Provide the (X, Y) coordinate of the cell's center where the given text is located.  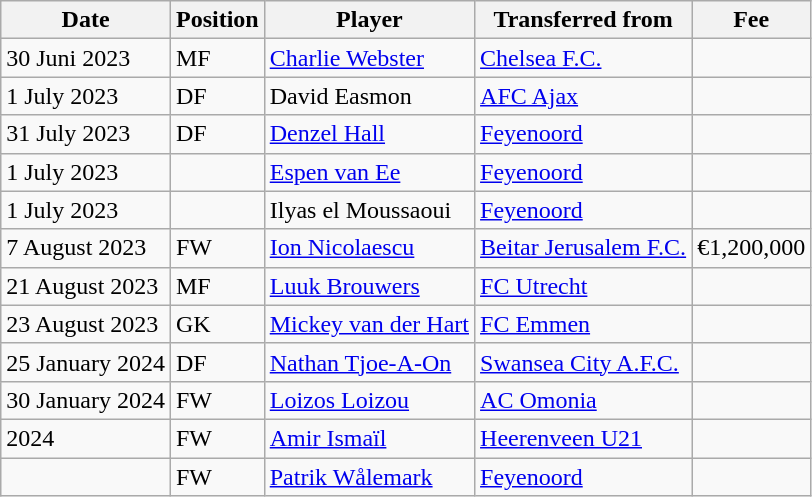
30 Juni 2023 (86, 58)
David Easmon (369, 96)
Espen van Ee (369, 172)
Transferred from (584, 20)
Ion Nicolaescu (369, 248)
25 January 2024 (86, 362)
Chelsea F.C. (584, 58)
Player (369, 20)
30 January 2024 (86, 400)
AFC Ajax (584, 96)
Luuk Brouwers (369, 286)
Loizos Loizou (369, 400)
Date (86, 20)
Heerenveen U21 (584, 438)
Fee (752, 20)
Nathan Tjoe-A-On (369, 362)
Patrik Wålemark (369, 477)
7 August 2023 (86, 248)
€1,200,000 (752, 248)
GK (217, 324)
2024 (86, 438)
23 August 2023 (86, 324)
Mickey van der Hart (369, 324)
Amir Ismaïl (369, 438)
Beitar Jerusalem F.C. (584, 248)
Swansea City A.F.C. (584, 362)
FC Utrecht (584, 286)
AC Omonia (584, 400)
Position (217, 20)
21 August 2023 (86, 286)
Denzel Hall (369, 134)
FC Emmen (584, 324)
31 July 2023 (86, 134)
Charlie Webster (369, 58)
Ilyas el Moussaoui (369, 210)
